Pinpoint the cell where the given text exists, returning its (x, y) midpoint coordinate. 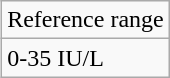
Reference range (86, 20)
0-35 IU/L (86, 58)
